Find where the given text appears and provide that cell's center as [x, y] coordinate. 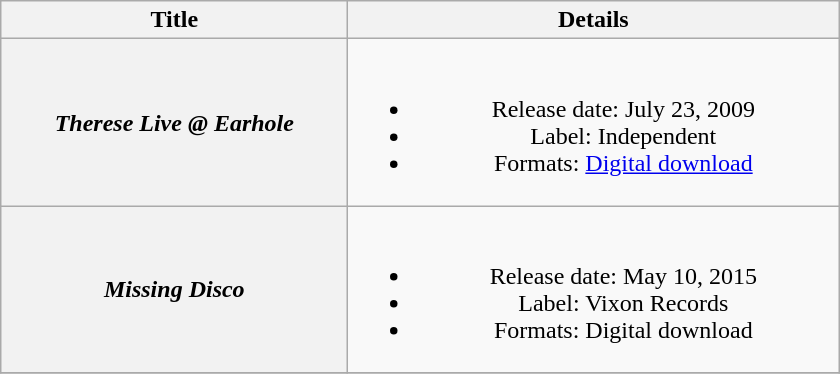
Release date: May 10, 2015Label: Vixon RecordsFormats: Digital download [594, 290]
Release date: July 23, 2009Label: IndependentFormats: Digital download [594, 122]
Title [174, 20]
Missing Disco [174, 290]
Therese Live @ Earhole [174, 122]
Details [594, 20]
